For the text-containing cell, return its midpoint in [X, Y] coordinate format. 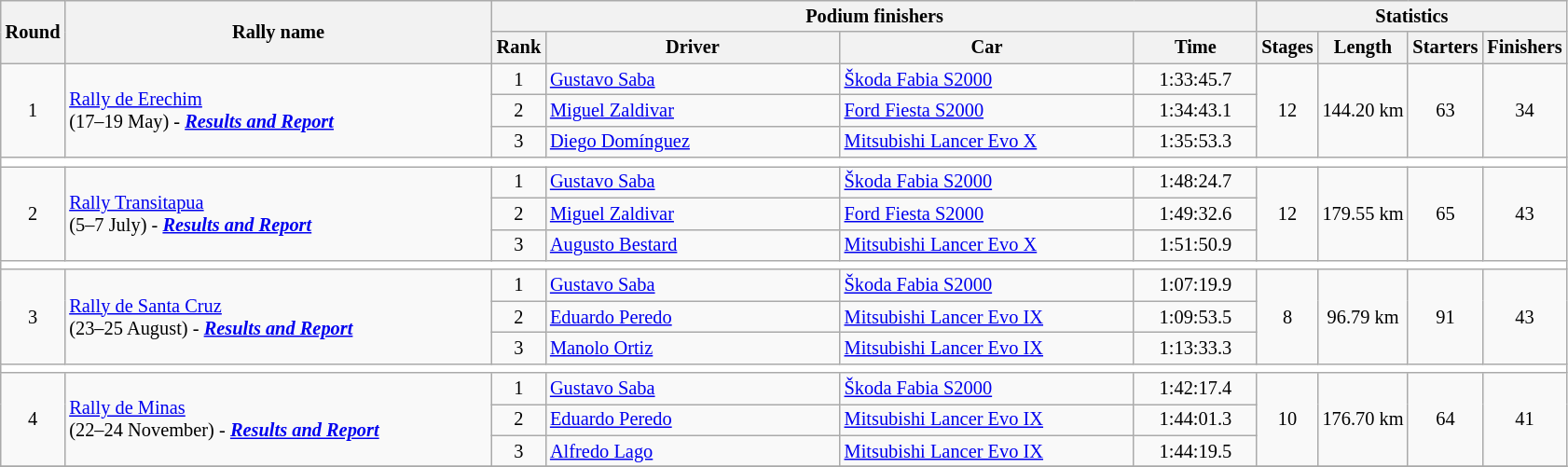
Time [1195, 48]
179.55 km [1363, 213]
Rally de Erechim(17–19 May) - Results and Report [278, 110]
144.20 km [1363, 110]
Rally name [278, 32]
1:49:32.6 [1195, 213]
1:34:43.1 [1195, 110]
8 [1286, 317]
1:07:19.9 [1195, 285]
1:09:53.5 [1195, 317]
1:42:17.4 [1195, 389]
Rally Transitapua(5–7 July) - Results and Report [278, 213]
63 [1445, 110]
41 [1524, 419]
4 [34, 419]
1:13:33.3 [1195, 348]
Length [1363, 48]
176.70 km [1363, 419]
1:44:19.5 [1195, 451]
1:48:24.7 [1195, 182]
Finishers [1524, 48]
Podium finishers [874, 16]
Driver [693, 48]
Rally de Minas(22–24 November) - Results and Report [278, 419]
1:35:53.3 [1195, 142]
Statistics [1411, 16]
96.79 km [1363, 317]
Diego Domínguez [693, 142]
Car [987, 48]
Rally de Santa Cruz(23–25 August) - Results and Report [278, 317]
Augusto Bestard [693, 245]
Stages [1286, 48]
Manolo Ortiz [693, 348]
Alfredo Lago [693, 451]
1:33:45.7 [1195, 79]
Round [34, 32]
34 [1524, 110]
91 [1445, 317]
10 [1286, 419]
Starters [1445, 48]
Rank [518, 48]
64 [1445, 419]
65 [1445, 213]
1:44:01.3 [1195, 419]
1:51:50.9 [1195, 245]
